Output the [X, Y] coordinate of the center of the cell containing the given text.  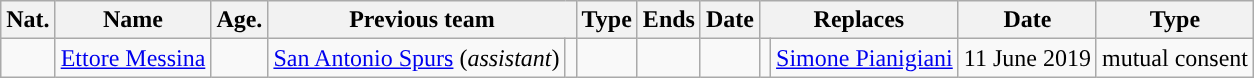
11 June 2019 [1027, 58]
mutual consent [1174, 58]
Ends [668, 20]
Nat. [28, 20]
Replaces [858, 20]
San Antonio Spurs (assistant) [416, 58]
Age. [240, 20]
Previous team [422, 20]
Simone Pianigiani [865, 58]
Name [133, 20]
Ettore Messina [133, 58]
